Identify which cell holds the provided text, then report its [X, Y] central coordinate. 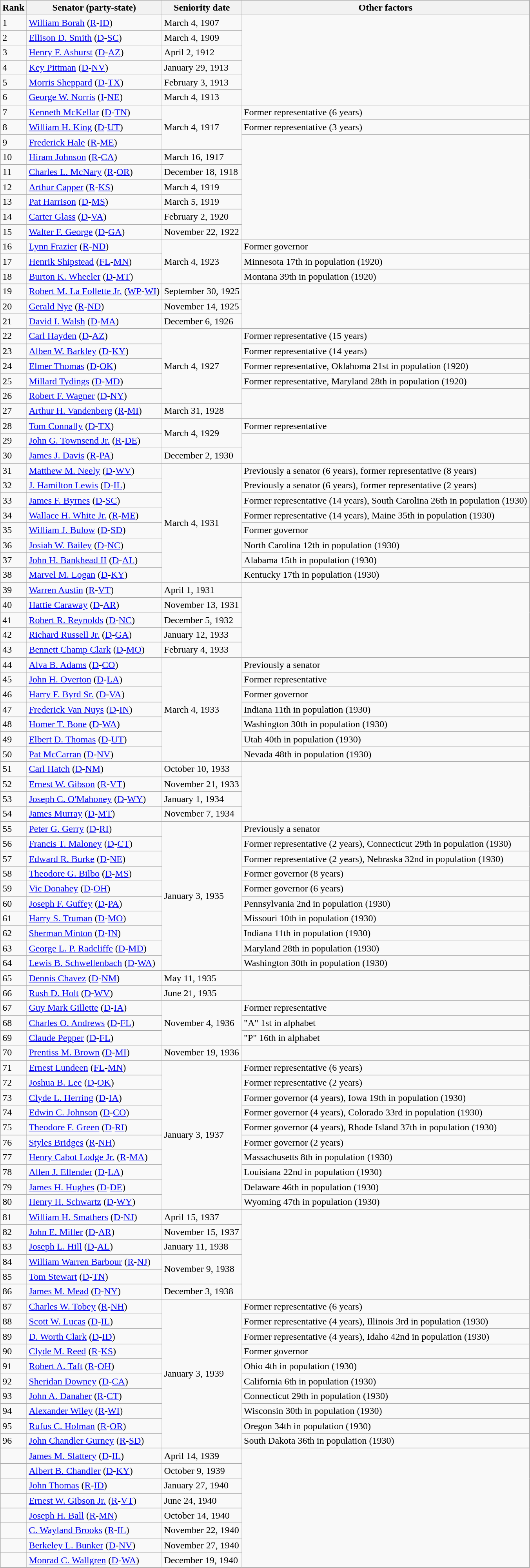
49 [13, 739]
Former governor (2 years) [386, 1142]
92 [13, 1381]
Key Pittman (D-NV) [94, 67]
February 3, 1913 [202, 82]
Henry F. Ashurst (D-AZ) [94, 53]
78 [13, 1172]
68 [13, 1023]
Theodore F. Green (D-RI) [94, 1127]
9 [13, 142]
22 [13, 336]
62 [13, 933]
Other factors [386, 8]
29 [13, 441]
John G. Townsend Jr. (R-DE) [94, 441]
William J. Bulow (D-SD) [94, 530]
20 [13, 306]
James F. Byrnes (D-SC) [94, 500]
Lynn Frazier (R-ND) [94, 247]
Henry H. Schwartz (D-WY) [94, 1202]
86 [13, 1292]
Morris Sheppard (D-TX) [94, 82]
Rank [13, 8]
June 24, 1940 [202, 1501]
California 6th in population (1930) [386, 1381]
April 2, 1912 [202, 53]
67 [13, 1008]
65 [13, 978]
February 2, 1920 [202, 217]
Albert B. Chandler (D-KY) [94, 1471]
Sheridan Downey (D-CA) [94, 1381]
Carl Hayden (D-AZ) [94, 336]
April 15, 1937 [202, 1217]
42 [13, 635]
October 9, 1939 [202, 1471]
Utah 40th in population (1930) [386, 739]
Millard Tydings (D-MD) [94, 381]
11 [13, 172]
32 [13, 486]
Former governor (8 years) [386, 873]
William H. Smathers (D-NJ) [94, 1217]
70 [13, 1053]
36 [13, 545]
56 [13, 844]
1 [13, 23]
Theodore G. Bilbo (D-MS) [94, 873]
Edward R. Burke (D-NE) [94, 859]
Styles Bridges (R-NH) [94, 1142]
34 [13, 515]
Matthew M. Neely (D-WV) [94, 471]
Wisconsin 30th in population (1930) [386, 1411]
December 6, 1926 [202, 321]
James M. Slattery (D-IL) [94, 1456]
Former governor (4 years), Iowa 19th in population (1930) [386, 1097]
58 [13, 873]
January 12, 1933 [202, 635]
27 [13, 411]
15 [13, 232]
March 4, 1933 [202, 709]
96 [13, 1441]
43 [13, 649]
April 1, 1931 [202, 590]
76 [13, 1142]
57 [13, 859]
3 [13, 53]
Elmer Thomas (D-OK) [94, 366]
Pennsylvania 2nd in population (1930) [386, 903]
85 [13, 1277]
74 [13, 1112]
Louisiana 22nd in population (1930) [386, 1172]
March 4, 1909 [202, 38]
Harry F. Byrd Sr. (D-VA) [94, 695]
John H. Overton (D-LA) [94, 680]
Homer T. Bone (D-WA) [94, 724]
33 [13, 500]
6 [13, 97]
Ernest Lundeen (FL-MN) [94, 1068]
Former representative (14 years), South Carolina 26th in population (1930) [386, 500]
Former representative (14 years) [386, 351]
94 [13, 1411]
Kentucky 17th in population (1930) [386, 575]
Nevada 48th in population (1930) [386, 754]
Charles L. McNary (R-OR) [94, 172]
Burton K. Wheeler (D-MT) [94, 276]
John Chandler Gurney (R-SD) [94, 1441]
Walter F. George (D-GA) [94, 232]
Joseph F. Guffey (D-PA) [94, 903]
59 [13, 888]
March 4, 1917 [202, 127]
Pat McCarran (D-NV) [94, 754]
March 5, 1919 [202, 202]
Scott W. Lucas (D-IL) [94, 1321]
J. Hamilton Lewis (D-IL) [94, 486]
63 [13, 948]
Arthur H. Vandenberg (R-MI) [94, 411]
Frederick Hale (R-ME) [94, 142]
55 [13, 829]
Senator (party-state) [94, 8]
Dennis Chavez (D-NM) [94, 978]
Richard Russell Jr. (D-GA) [94, 635]
53 [13, 799]
46 [13, 695]
March 31, 1928 [202, 411]
30 [13, 456]
37 [13, 560]
November 21, 1933 [202, 784]
December 18, 1918 [202, 172]
Ellison D. Smith (D-SC) [94, 38]
October 10, 1933 [202, 769]
"A" 1st in alphabet [386, 1023]
14 [13, 217]
Former governor (6 years) [386, 888]
North Carolina 12th in population (1930) [386, 545]
November 4, 1936 [202, 1023]
2 [13, 38]
Former representative, Maryland 28th in population (1920) [386, 381]
Joseph H. Ball (R-MN) [94, 1515]
Former representative (4 years), Illinois 3rd in population (1930) [386, 1321]
Joseph C. O'Mahoney (D-WY) [94, 799]
Robert A. Taft (R-OH) [94, 1366]
Massachusetts 8th in population (1930) [386, 1157]
Berkeley L. Bunker (D-NV) [94, 1545]
75 [13, 1127]
Clyde M. Reed (R-KS) [94, 1351]
Tom Stewart (D-TN) [94, 1277]
Oregon 34th in population (1930) [386, 1426]
George W. Norris (I-NE) [94, 97]
Missouri 10th in population (1930) [386, 919]
John Thomas (R-ID) [94, 1486]
Robert R. Reynolds (D-NC) [94, 620]
C. Wayland Brooks (R-IL) [94, 1530]
18 [13, 276]
31 [13, 471]
40 [13, 605]
Previously a senator (6 years), former representative (2 years) [386, 486]
80 [13, 1202]
October 14, 1940 [202, 1515]
Carl Hatch (D-NM) [94, 769]
November 22, 1922 [202, 232]
March 4, 1907 [202, 23]
64 [13, 963]
24 [13, 366]
Wyoming 47th in population (1930) [386, 1202]
4 [13, 67]
Allen J. Ellender (D-LA) [94, 1172]
James H. Hughes (D-DE) [94, 1187]
January 29, 1913 [202, 67]
September 30, 1925 [202, 291]
10 [13, 157]
March 4, 1919 [202, 187]
John H. Bankhead II (D-AL) [94, 560]
12 [13, 187]
Hiram Johnson (R-CA) [94, 157]
38 [13, 575]
Francis T. Maloney (D-CT) [94, 844]
Ernest W. Gibson (R-VT) [94, 784]
41 [13, 620]
December 19, 1940 [202, 1560]
52 [13, 784]
51 [13, 769]
Elbert D. Thomas (D-UT) [94, 739]
November 13, 1931 [202, 605]
Maryland 28th in population (1930) [386, 948]
Kenneth McKellar (D-TN) [94, 112]
93 [13, 1396]
91 [13, 1366]
Former governor (4 years), Rhode Island 37th in population (1930) [386, 1127]
Ernest W. Gibson Jr. (R-VT) [94, 1501]
January 3, 1937 [202, 1135]
November 22, 1940 [202, 1530]
Rufus C. Holman (R-OR) [94, 1426]
Claude Pepper (D-FL) [94, 1038]
Seniority date [202, 8]
77 [13, 1157]
45 [13, 680]
Marvel M. Logan (D-KY) [94, 575]
November 19, 1936 [202, 1053]
Bennett Champ Clark (D-MO) [94, 649]
Former representative (2 years), Nebraska 32nd in population (1930) [386, 859]
William Warren Barbour (R-NJ) [94, 1262]
25 [13, 381]
71 [13, 1068]
John A. Danaher (R-CT) [94, 1396]
Alben W. Barkley (D-KY) [94, 351]
John E. Miller (D-AR) [94, 1232]
21 [13, 321]
Former representative (2 years), Connecticut 29th in population (1930) [386, 844]
61 [13, 919]
Robert F. Wagner (D-NY) [94, 396]
Joshua B. Lee (D-OK) [94, 1082]
66 [13, 993]
March 4, 1931 [202, 523]
Henrik Shipstead (FL-MN) [94, 262]
Former representative (14 years), Maine 35th in population (1930) [386, 515]
Harry S. Truman (D-MO) [94, 919]
50 [13, 754]
Tom Connally (D-TX) [94, 426]
Montana 39th in population (1920) [386, 276]
Charles W. Tobey (R-NH) [94, 1306]
Alexander Wiley (R-WI) [94, 1411]
November 15, 1937 [202, 1232]
Former representative (15 years) [386, 336]
David I. Walsh (D-MA) [94, 321]
January 11, 1938 [202, 1247]
Delaware 46th in population (1930) [386, 1187]
January 3, 1939 [202, 1373]
Rush D. Holt (D-WV) [94, 993]
Monrad C. Wallgren (D-WA) [94, 1560]
13 [13, 202]
Frederick Van Nuys (D-IN) [94, 709]
Joseph L. Hill (D-AL) [94, 1247]
March 16, 1917 [202, 157]
28 [13, 426]
Ohio 4th in population (1930) [386, 1366]
7 [13, 112]
Sherman Minton (D-IN) [94, 933]
Edwin C. Johnson (D-CO) [94, 1112]
Lewis B. Schwellenbach (D-WA) [94, 963]
Previously a senator (6 years), former representative (8 years) [386, 471]
84 [13, 1262]
December 2, 1930 [202, 456]
February 4, 1933 [202, 649]
89 [13, 1336]
March 4, 1913 [202, 97]
81 [13, 1217]
James M. Mead (D-NY) [94, 1292]
"P" 16th in alphabet [386, 1038]
87 [13, 1306]
May 11, 1935 [202, 978]
90 [13, 1351]
72 [13, 1082]
Alabama 15th in population (1930) [386, 560]
88 [13, 1321]
November 7, 1934 [202, 814]
Arthur Capper (R-KS) [94, 187]
Vic Donahey (D-OH) [94, 888]
69 [13, 1038]
Guy Mark Gillette (D-IA) [94, 1008]
73 [13, 1097]
Alva B. Adams (D-CO) [94, 665]
William H. King (D-UT) [94, 127]
Prentiss M. Brown (D-MI) [94, 1053]
June 21, 1935 [202, 993]
March 4, 1927 [202, 366]
8 [13, 127]
January 27, 1940 [202, 1486]
48 [13, 724]
Warren Austin (R-VT) [94, 590]
November 9, 1938 [202, 1269]
60 [13, 903]
Minnesota 17th in population (1920) [386, 262]
35 [13, 530]
17 [13, 262]
George L. P. Radcliffe (D-MD) [94, 948]
November 27, 1940 [202, 1545]
South Dakota 36th in population (1930) [386, 1441]
November 14, 1925 [202, 306]
Carter Glass (D-VA) [94, 217]
Former representative (3 years) [386, 127]
54 [13, 814]
Pat Harrison (D-MS) [94, 202]
March 4, 1929 [202, 433]
Wallace H. White Jr. (R-ME) [94, 515]
January 3, 1935 [202, 896]
Former representative (2 years) [386, 1082]
39 [13, 590]
79 [13, 1187]
Former representative, Oklahoma 21st in population (1920) [386, 366]
Charles O. Andrews (D-FL) [94, 1023]
83 [13, 1247]
Connecticut 29th in population (1930) [386, 1396]
19 [13, 291]
16 [13, 247]
Hattie Caraway (D-AR) [94, 605]
Former representative (4 years), Idaho 42nd in population (1930) [386, 1336]
Clyde L. Herring (D-IA) [94, 1097]
82 [13, 1232]
Robert M. La Follette Jr. (WP-WI) [94, 291]
47 [13, 709]
Peter G. Gerry (D-RI) [94, 829]
Gerald Nye (R-ND) [94, 306]
D. Worth Clark (D-ID) [94, 1336]
26 [13, 396]
5 [13, 82]
95 [13, 1426]
44 [13, 665]
Josiah W. Bailey (D-NC) [94, 545]
Former governor (4 years), Colorado 33rd in population (1930) [386, 1112]
January 1, 1934 [202, 799]
December 3, 1938 [202, 1292]
December 5, 1932 [202, 620]
James J. Davis (R-PA) [94, 456]
Henry Cabot Lodge Jr. (R-MA) [94, 1157]
23 [13, 351]
William Borah (R-ID) [94, 23]
James Murray (D-MT) [94, 814]
March 4, 1923 [202, 262]
April 14, 1939 [202, 1456]
